Scan for the cell matching the given text and deliver its [x, y] coordinate at center. 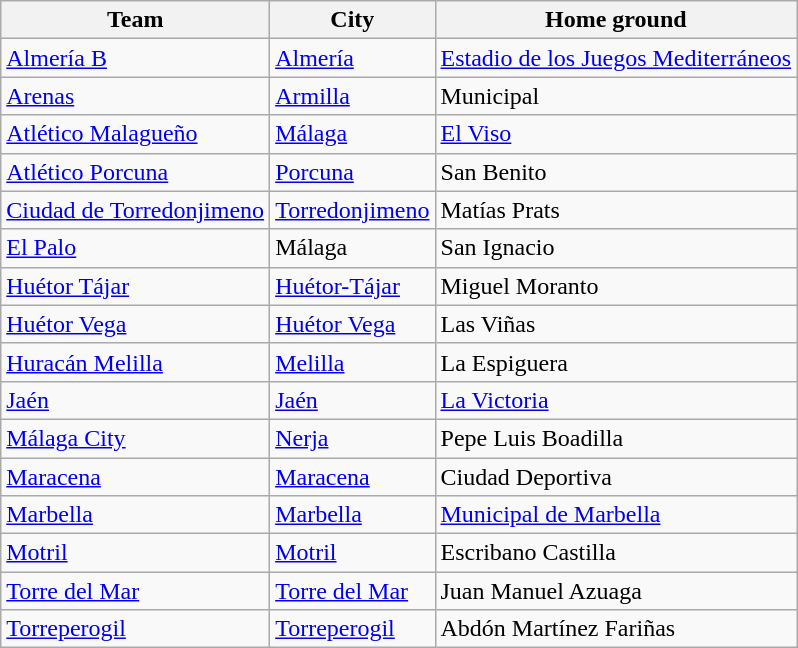
Municipal de Marbella [616, 515]
Atlético Malagueño [136, 134]
Pepe Luis Boadilla [616, 438]
El Palo [136, 248]
Home ground [616, 20]
San Benito [616, 172]
Arenas [136, 96]
Málaga City [136, 438]
Juan Manuel Azuaga [616, 591]
La Espiguera [616, 362]
Matías Prats [616, 210]
San Ignacio [616, 248]
Ciudad de Torredonjimeno [136, 210]
El Viso [616, 134]
Escribano Castilla [616, 553]
Estadio de los Juegos Mediterráneos [616, 58]
Atlético Porcuna [136, 172]
Melilla [352, 362]
Almería B [136, 58]
Miguel Moranto [616, 286]
La Victoria [616, 400]
Torredonjimeno [352, 210]
Team [136, 20]
Almería [352, 58]
Armilla [352, 96]
Huétor-Tájar [352, 286]
Municipal [616, 96]
Ciudad Deportiva [616, 477]
Las Viñas [616, 324]
Porcuna [352, 172]
Huétor Tájar [136, 286]
Abdón Martínez Fariñas [616, 629]
Nerja [352, 438]
City [352, 20]
Huracán Melilla [136, 362]
